For the text-containing cell, return its midpoint in (x, y) coordinate format. 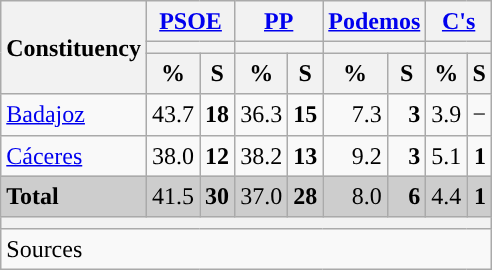
30 (218, 196)
5.1 (446, 156)
Total (74, 196)
9.2 (356, 156)
18 (218, 114)
Sources (246, 248)
C's (459, 22)
38.2 (262, 156)
Cáceres (74, 156)
3.9 (446, 114)
13 (306, 156)
37.0 (262, 196)
43.7 (172, 114)
38.0 (172, 156)
15 (306, 114)
28 (306, 196)
7.3 (356, 114)
8.0 (356, 196)
Podemos (374, 22)
12 (218, 156)
Badajoz (74, 114)
PSOE (190, 22)
PP (279, 22)
6 (406, 196)
41.5 (172, 196)
− (480, 114)
Constituency (74, 48)
4.4 (446, 196)
36.3 (262, 114)
